From the cell containing the given text, extract its center point as (x, y) coordinate. 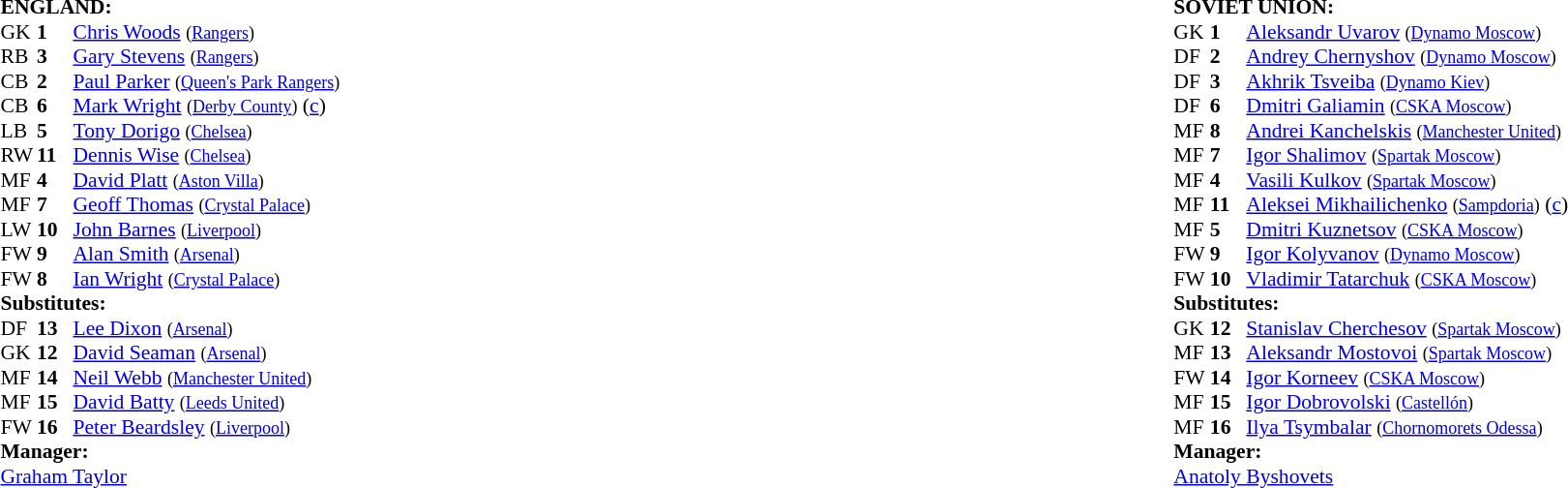
Lee Dixon (Arsenal) (207, 328)
Ian Wright (Crystal Palace) (207, 279)
Igor Dobrovolski (Castellón) (1406, 402)
Dmitri Galiamin (CSKA Moscow) (1406, 106)
Andrey Chernyshov (Dynamo Moscow) (1406, 57)
Stanislav Cherchesov (Spartak Moscow) (1406, 328)
Dennis Wise (Chelsea) (207, 156)
Paul Parker (Queen's Park Rangers) (207, 81)
David Seaman (Arsenal) (207, 353)
RW (18, 156)
David Platt (Aston Villa) (207, 180)
Alan Smith (Arsenal) (207, 255)
Peter Beardsley (Liverpool) (207, 427)
David Batty (Leeds United) (207, 402)
Igor Korneev (CSKA Moscow) (1406, 378)
Aleksandr Uvarov (Dynamo Moscow) (1406, 32)
Igor Kolyvanov (Dynamo Moscow) (1406, 255)
Geoff Thomas (Crystal Palace) (207, 204)
Neil Webb (Manchester United) (207, 378)
RB (18, 57)
Mark Wright (Derby County) (c) (207, 106)
Tony Dorigo (Chelsea) (207, 131)
Vasili Kulkov (Spartak Moscow) (1406, 180)
LB (18, 131)
Aleksandr Mostovoi (Spartak Moscow) (1406, 353)
Vladimir Tatarchuk (CSKA Moscow) (1406, 279)
Igor Shalimov (Spartak Moscow) (1406, 156)
John Barnes (Liverpool) (207, 229)
Chris Woods (Rangers) (207, 32)
Dmitri Kuznetsov (CSKA Moscow) (1406, 229)
Ilya Tsymbalar (Chornomorets Odessa) (1406, 427)
Akhrik Tsveiba (Dynamo Kiev) (1406, 81)
LW (18, 229)
Gary Stevens (Rangers) (207, 57)
Aleksei Mikhailichenko (Sampdoria) (c) (1406, 204)
Andrei Kanchelskis (Manchester United) (1406, 131)
